From the cell containing the given text, extract its center point as (x, y) coordinate. 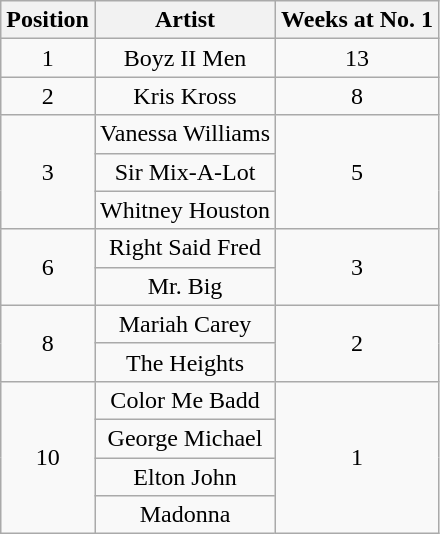
Mr. Big (184, 286)
George Michael (184, 438)
Color Me Badd (184, 400)
Elton John (184, 477)
Sir Mix-A-Lot (184, 172)
Position (48, 20)
The Heights (184, 362)
Artist (184, 20)
5 (358, 172)
Boyz II Men (184, 58)
Mariah Carey (184, 324)
Madonna (184, 515)
6 (48, 267)
Right Said Fred (184, 248)
Vanessa Williams (184, 134)
13 (358, 58)
Weeks at No. 1 (358, 20)
10 (48, 457)
Whitney Houston (184, 210)
Kris Kross (184, 96)
